Scan for the cell matching the given text and deliver its (x, y) coordinate at center. 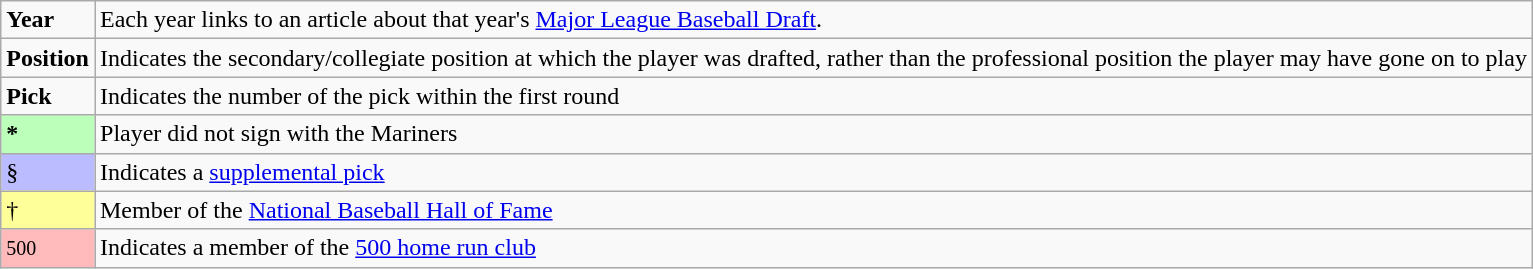
Pick (48, 96)
Member of the National Baseball Hall of Fame (813, 210)
Each year links to an article about that year's Major League Baseball Draft. (813, 20)
Indicates the number of the pick within the first round (813, 96)
500 (48, 248)
† (48, 210)
Year (48, 20)
Player did not sign with the Mariners (813, 134)
Position (48, 58)
Indicates a member of the 500 home run club (813, 248)
* (48, 134)
§ (48, 172)
Indicates a supplemental pick (813, 172)
